Output the (x, y) coordinate of the center of the cell containing the given text.  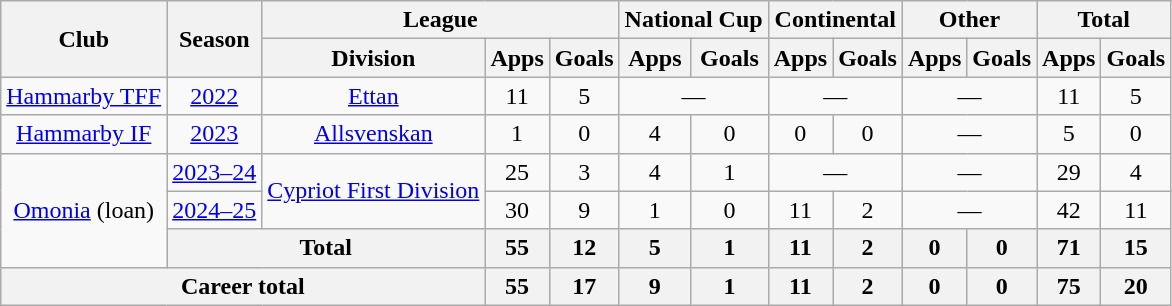
2022 (214, 96)
75 (1069, 286)
25 (517, 172)
Other (969, 20)
17 (584, 286)
15 (1136, 248)
League (440, 20)
12 (584, 248)
20 (1136, 286)
2023–24 (214, 172)
2023 (214, 134)
Allsvenskan (374, 134)
Club (84, 39)
Omonia (loan) (84, 210)
Division (374, 58)
Career total (243, 286)
Ettan (374, 96)
Season (214, 39)
Continental (835, 20)
42 (1069, 210)
71 (1069, 248)
Cypriot First Division (374, 191)
Hammarby IF (84, 134)
National Cup (694, 20)
Hammarby TFF (84, 96)
2024–25 (214, 210)
3 (584, 172)
29 (1069, 172)
30 (517, 210)
